Return [X, Y] of the center of cell containing provided text 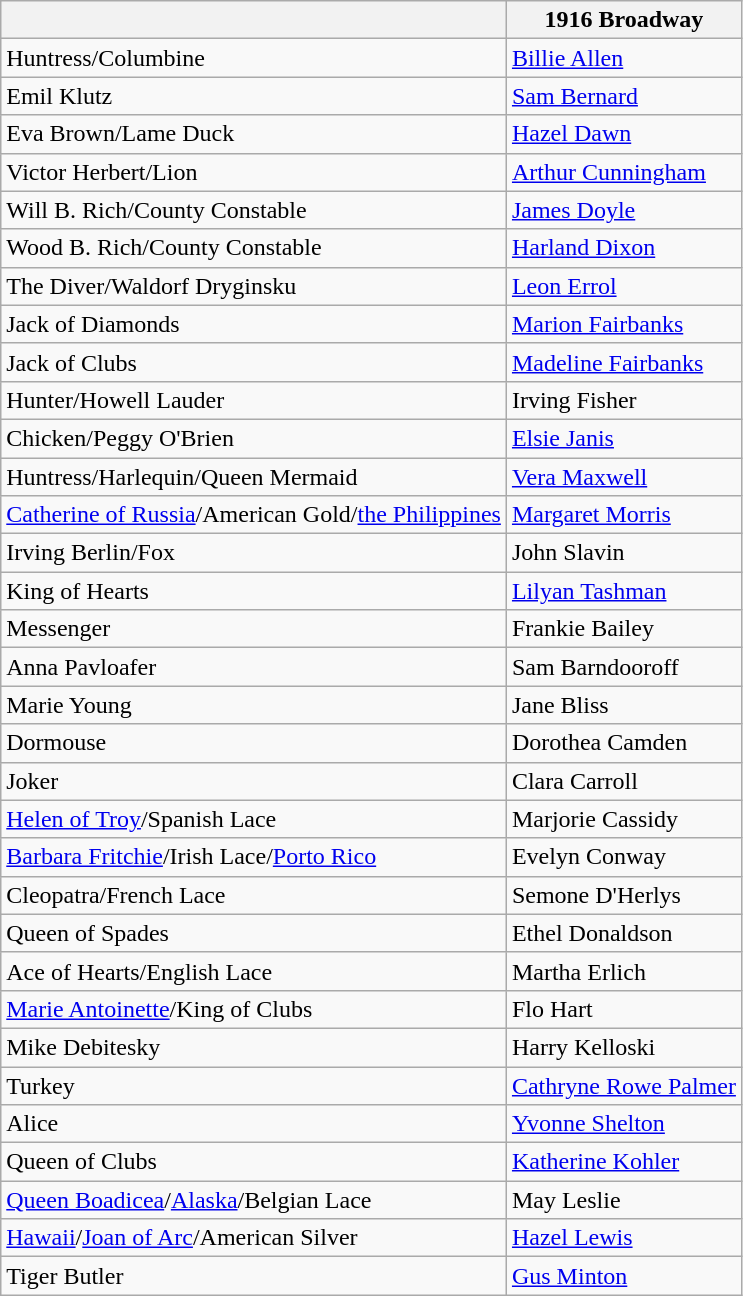
Queen of Spades [254, 933]
Cleopatra/French Lace [254, 895]
Martha Erlich [624, 971]
Lilyan Tashman [624, 591]
Flo Hart [624, 1009]
Semone D'Herlys [624, 895]
Jane Bliss [624, 705]
Emil Klutz [254, 96]
Queen Boadicea/Alaska/Belgian Lace [254, 1200]
Ethel Donaldson [624, 933]
Leon Errol [624, 286]
Irving Berlin/Fox [254, 553]
Hawaii/Joan of Arc/American Silver [254, 1238]
Vera Maxwell [624, 477]
Billie Allen [624, 58]
Madeline Fairbanks [624, 362]
Marion Fairbanks [624, 324]
Eva Brown/Lame Duck [254, 134]
Clara Carroll [624, 781]
Yvonne Shelton [624, 1124]
Marie Antoinette/King of Clubs [254, 1009]
Dorothea Camden [624, 743]
Victor Herbert/Lion [254, 172]
Harry Kelloski [624, 1047]
Jack of Diamonds [254, 324]
Sam Bernard [624, 96]
Irving Fisher [624, 400]
Catherine of Russia/American Gold/the Philippines [254, 515]
Alice [254, 1124]
Ace of Hearts/English Lace [254, 971]
Sam Barndooroff [624, 667]
James Doyle [624, 210]
Barbara Fritchie/Irish Lace/Porto Rico [254, 857]
King of Hearts [254, 591]
Will B. Rich/County Constable [254, 210]
John Slavin [624, 553]
Dormouse [254, 743]
Anna Pavloafer [254, 667]
Messenger [254, 629]
Margaret Morris [624, 515]
Marjorie Cassidy [624, 819]
Chicken/Peggy O'Brien [254, 438]
Evelyn Conway [624, 857]
Harland Dixon [624, 248]
Huntress/Harlequin/Queen Mermaid [254, 477]
Marie Young [254, 705]
1916 Broadway [624, 20]
Arthur Cunningham [624, 172]
Gus Minton [624, 1276]
Turkey [254, 1085]
Frankie Bailey [624, 629]
Tiger Butler [254, 1276]
Jack of Clubs [254, 362]
Huntress/Columbine [254, 58]
Cathryne Rowe Palmer [624, 1085]
Hunter/Howell Lauder [254, 400]
The Diver/Waldorf Dryginsku [254, 286]
May Leslie [624, 1200]
Elsie Janis [624, 438]
Joker [254, 781]
Hazel Lewis [624, 1238]
Mike Debitesky [254, 1047]
Queen of Clubs [254, 1162]
Wood B. Rich/County Constable [254, 248]
Helen of Troy/Spanish Lace [254, 819]
Hazel Dawn [624, 134]
Katherine Kohler [624, 1162]
